Find where the given text appears and provide that cell's center as (X, Y) coordinate. 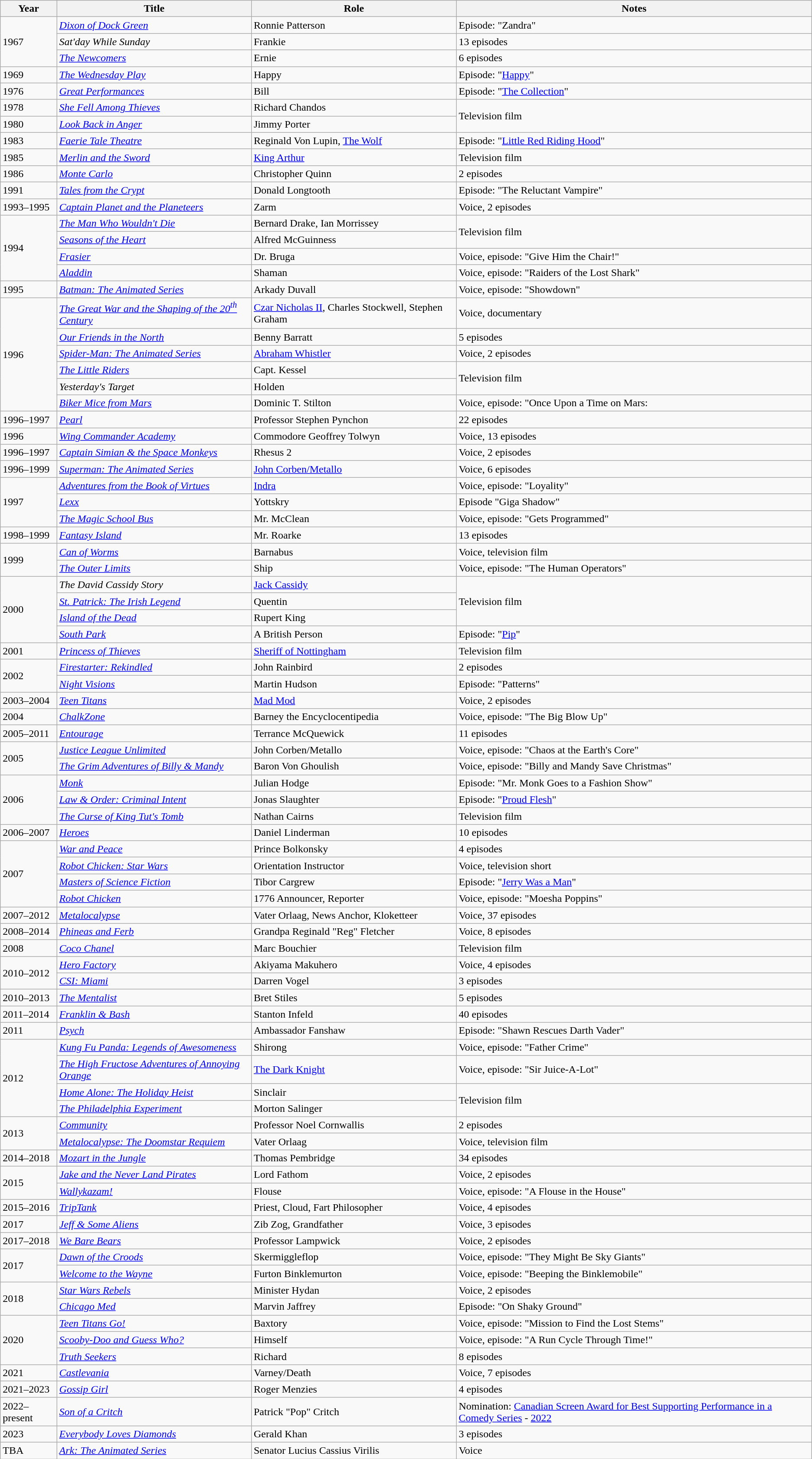
2010–2012 (29, 973)
Wing Commander Academy (154, 436)
Voice, episode: "Moesha Poppins" (634, 899)
Teen Titans Go! (154, 1323)
Fantasy Island (154, 535)
Voice, television short (634, 865)
Voice, 37 episodes (634, 915)
1993–1995 (29, 207)
John Rainbird (354, 667)
Scooby-Doo and Guess Who? (154, 1340)
34 episodes (634, 1158)
1776 Announcer, Reporter (354, 899)
Senator Lucius Cassius Virilis (354, 1451)
Dominic T. Stilton (354, 403)
Furton Binklemurton (354, 1274)
Professor Stephen Pynchon (354, 420)
The Mentalist (154, 998)
Morton Salinger (354, 1108)
Voice, documentary (634, 313)
Minister Hydan (354, 1290)
Barney the Encyclocentipedia (354, 717)
Julian Hodge (354, 783)
Commodore Geoffrey Tolwyn (354, 436)
Coco Chanel (154, 948)
1985 (29, 157)
Episode: "On Shaky Ground" (634, 1307)
Donald Longtooth (354, 190)
A British Person (354, 634)
Zib Zog, Grandfather (354, 1224)
St. Patrick: The Irish Legend (154, 601)
Monte Carlo (154, 174)
10 episodes (634, 832)
Voice, episode: "Beeping the Binklemobile" (634, 1274)
2014–2018 (29, 1158)
2007–2012 (29, 915)
Ship (354, 568)
Sinclair (354, 1092)
Captain Simian & the Space Monkeys (154, 453)
2021–2023 (29, 1389)
1998–1999 (29, 535)
Rhesus 2 (354, 453)
2015–2016 (29, 1208)
Voice, 7 episodes (634, 1373)
2001 (29, 651)
1995 (29, 289)
Arkady Duvall (354, 289)
The Outer Limits (154, 568)
Vater Orlaag (354, 1141)
Spider-Man: The Animated Series (154, 353)
2021 (29, 1373)
Daniel Linderman (354, 832)
Himself (354, 1340)
2007 (29, 874)
TBA (29, 1451)
Frankie (354, 42)
Frasier (154, 256)
Voice, episode: "Father Crime" (634, 1047)
Can of Worms (154, 552)
Star Wars Rebels (154, 1290)
8 episodes (634, 1356)
Ernie (354, 58)
Grandpa Reginald "Reg" Fletcher (354, 932)
2015 (29, 1183)
Mad Mod (354, 700)
Look Back in Anger (154, 124)
Justice League Unlimited (154, 750)
Abraham Whistler (354, 353)
Lexx (154, 502)
King Arthur (354, 157)
Episode: "Proud Flesh" (634, 799)
Pearl (154, 420)
Darren Vogel (354, 981)
Ark: The Animated Series (154, 1451)
1969 (29, 75)
Psych (154, 1031)
Baron Von Ghoulish (354, 766)
Batman: The Animated Series (154, 289)
Community (154, 1125)
Year (29, 9)
Reginald Von Lupin, The Wolf (354, 141)
2005–2011 (29, 733)
Episode: "The Collection" (634, 91)
2002 (29, 676)
2017–2018 (29, 1241)
1978 (29, 108)
2005 (29, 758)
Superman: The Animated Series (154, 469)
Jake and the Never Land Pirates (154, 1175)
Robot Chicken: Star Wars (154, 865)
2010–2013 (29, 998)
Monk (154, 783)
Teen Titans (154, 700)
Tales from the Crypt (154, 190)
She Fell Among Thieves (154, 108)
2000 (29, 609)
40 episodes (634, 1014)
Voice, episode: "The Human Operators" (634, 568)
Richard (354, 1356)
2022–present (29, 1411)
Episode: "Mr. Monk Goes to a Fashion Show" (634, 783)
1967 (29, 42)
2003–2004 (29, 700)
Voice, episode: "The Big Blow Up" (634, 717)
Indra (354, 486)
Firestarter: Rekindled (154, 667)
Prince Bolkonsky (354, 849)
1980 (29, 124)
We Bare Bears (154, 1241)
22 episodes (634, 420)
Phineas and Ferb (154, 932)
Jack Cassidy (354, 585)
Voice, episode: "A Flouse in the House" (634, 1191)
Aladdin (154, 273)
Voice, episode: "Once Upon a Time on Mars: (634, 403)
Lord Fathom (354, 1175)
Dixon of Dock Green (154, 25)
2006–2007 (29, 832)
South Park (154, 634)
Voice, 3 episodes (634, 1224)
Entourage (154, 733)
Dawn of the Croods (154, 1257)
Yottskry (354, 502)
Role (354, 9)
2008–2014 (29, 932)
Holden (354, 387)
Bret Stiles (354, 998)
TripTank (154, 1208)
Orientation Instructor (354, 865)
Priest, Cloud, Fart Philosopher (354, 1208)
Benny Barratt (354, 337)
Masters of Science Fiction (154, 882)
Mozart in the Jungle (154, 1158)
The Man Who Wouldn't Die (154, 223)
The David Cassidy Story (154, 585)
11 episodes (634, 733)
Voice (634, 1451)
2023 (29, 1434)
Richard Chandos (354, 108)
Episode: "Zandra" (634, 25)
Akiyama Makuhero (354, 965)
1999 (29, 560)
2004 (29, 717)
The Magic School Bus (154, 519)
Episode: "Jerry Was a Man" (634, 882)
Episode: "The Reluctant Vampire" (634, 190)
Zarm (354, 207)
2013 (29, 1133)
Tibor Cargrew (354, 882)
Notes (634, 9)
Heroes (154, 832)
Voice, 8 episodes (634, 932)
Dr. Bruga (354, 256)
Biker Mice from Mars (154, 403)
Varney/Death (354, 1373)
The Curse of King Tut's Tomb (154, 816)
The Grim Adventures of Billy & Mandy (154, 766)
Voice, episode: "Gets Programmed" (634, 519)
Shirong (354, 1047)
Truth Seekers (154, 1356)
1976 (29, 91)
Marvin Jaffrey (354, 1307)
Ronnie Patterson (354, 25)
The Dark Knight (354, 1069)
Quentin (354, 601)
ChalkZone (154, 717)
Castlevania (154, 1373)
Terrance McQuewick (354, 733)
Episode: "Happy" (634, 75)
Baxtory (354, 1323)
Marc Bouchier (354, 948)
Episode: "Shawn Rescues Darth Vader" (634, 1031)
6 episodes (634, 58)
Martin Hudson (354, 684)
Great Performances (154, 91)
Shaman (354, 273)
Night Visions (154, 684)
Capt. Kessel (354, 370)
Stanton Infeld (354, 1014)
Voice, episode: "Mission to Find the Lost Stems" (634, 1323)
Jeff & Some Aliens (154, 1224)
Episode "Giga Shadow" (634, 502)
1997 (29, 502)
Rupert King (354, 618)
Chicago Med (154, 1307)
Flouse (354, 1191)
Voice, episode: "Give Him the Chair!" (634, 256)
Faerie Tale Theatre (154, 141)
Captain Planet and the Planeteers (154, 207)
Title (154, 9)
2018 (29, 1298)
Nomination: Canadian Screen Award for Best Supporting Performance in a Comedy Series - 2022 (634, 1411)
Voice, 13 episodes (634, 436)
Everybody Loves Diamonds (154, 1434)
Voice, 6 episodes (634, 469)
The Newcomers (154, 58)
Episode: "Pip" (634, 634)
Voice, episode: "Chaos at the Earth's Core" (634, 750)
Voice, episode: "Raiders of the Lost Shark" (634, 273)
Christopher Quinn (354, 174)
Bernard Drake, Ian Morrissey (354, 223)
Kung Fu Panda: Legends of Awesomeness (154, 1047)
Happy (354, 75)
2006 (29, 799)
Patrick "Pop" Critch (354, 1411)
Princess of Thieves (154, 651)
Welcome to the Wayne (154, 1274)
1991 (29, 190)
Mr. McClean (354, 519)
Home Alone: The Holiday Heist (154, 1092)
1994 (29, 248)
1986 (29, 174)
Jimmy Porter (354, 124)
Skermiggleflop (354, 1257)
Voice, episode: "Showdown" (634, 289)
Thomas Pembridge (354, 1158)
The Philadelphia Experiment (154, 1108)
Sat'day While Sunday (154, 42)
Voice, episode: "They Might Be Sky Giants" (634, 1257)
Voice, episode: "Billy and Mandy Save Christmas" (634, 766)
Metalocalypse (154, 915)
Nathan Cairns (354, 816)
Ambassador Fanshaw (354, 1031)
Adventures from the Book of Virtues (154, 486)
Hero Factory (154, 965)
Episode: "Little Red Riding Hood" (634, 141)
Gossip Girl (154, 1389)
The High Fructose Adventures of Annoying Orange (154, 1069)
Yesterday's Target (154, 387)
The Great War and the Shaping of the 20th Century (154, 313)
Wallykazam! (154, 1191)
Episode: "Patterns" (634, 684)
Sheriff of Nottingham (354, 651)
Voice, episode: "Loyality" (634, 486)
Voice, episode: "A Run Cycle Through Time!" (634, 1340)
Roger Menzies (354, 1389)
2011 (29, 1031)
Son of a Critch (154, 1411)
Gerald Khan (354, 1434)
Bill (354, 91)
Alfred McGuinness (354, 240)
Robot Chicken (154, 899)
Seasons of the Heart (154, 240)
2020 (29, 1340)
Metalocalypse: The Doomstar Requiem (154, 1141)
Jonas Slaughter (354, 799)
Mr. Roarke (354, 535)
Barnabus (354, 552)
Vater Orlaag, News Anchor, Kloketteer (354, 915)
2008 (29, 948)
Franklin & Bash (154, 1014)
Professor Noel Cornwallis (354, 1125)
War and Peace (154, 849)
CSI: Miami (154, 981)
2012 (29, 1078)
1983 (29, 141)
Law & Order: Criminal Intent (154, 799)
The Little Riders (154, 370)
The Wednesday Play (154, 75)
Voice, episode: "Sir Juice-A-Lot" (634, 1069)
Our Friends in the North (154, 337)
1996–1999 (29, 469)
Island of the Dead (154, 618)
Czar Nicholas II, Charles Stockwell, Stephen Graham (354, 313)
Merlin and the Sword (154, 157)
Professor Lampwick (354, 1241)
2011–2014 (29, 1014)
